Identify which cell holds the provided text, then report its (x, y) central coordinate. 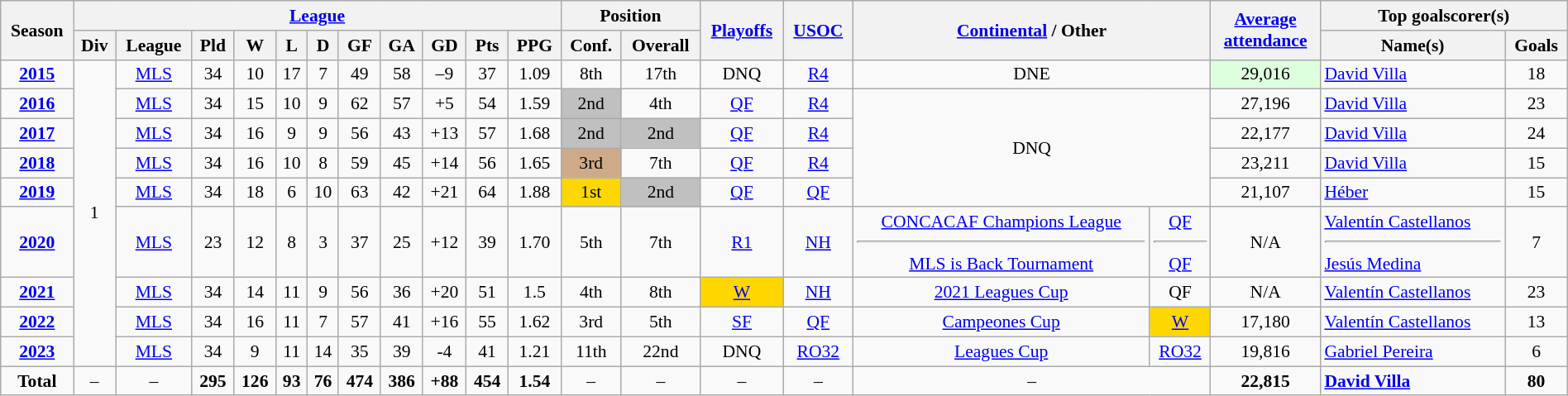
2022 (37, 322)
25 (402, 243)
23,211 (1265, 163)
Goals (1537, 45)
12 (255, 243)
17 (292, 74)
-4 (445, 351)
51 (488, 293)
2019 (37, 193)
1.68 (535, 134)
+12 (445, 243)
19,816 (1265, 351)
–9 (445, 74)
1.09 (535, 74)
Valentín Castellanos Jesús Medina (1413, 243)
Conf. (590, 45)
45 (402, 163)
2021 (37, 293)
+5 (445, 104)
2020 (37, 243)
2021 Leagues Cup (1001, 293)
L (292, 45)
Average attendance (1265, 30)
54 (488, 104)
Position (630, 16)
58 (402, 74)
1.70 (535, 243)
1.21 (535, 351)
+14 (445, 163)
93 (292, 381)
29,016 (1265, 74)
13 (1537, 322)
+20 (445, 293)
USOC (818, 30)
2016 (37, 104)
Top goalscorer(s) (1444, 16)
27,196 (1265, 104)
21,107 (1265, 193)
59 (359, 163)
62 (359, 104)
Leagues Cup (1001, 351)
1.54 (535, 381)
474 (359, 381)
49 (359, 74)
Pld (213, 45)
Season (37, 30)
SF (741, 322)
295 (213, 381)
GF (359, 45)
1.65 (535, 163)
2015 (37, 74)
36 (402, 293)
Gabriel Pereira (1413, 351)
Overall (660, 45)
24 (1537, 134)
63 (359, 193)
80 (1537, 381)
3 (323, 243)
PPG (535, 45)
17,180 (1265, 322)
+16 (445, 322)
+13 (445, 134)
CONCACAF Champions LeagueMLS is Back Tournament (1001, 243)
1.62 (535, 322)
64 (488, 193)
Playoffs (741, 30)
Pts (488, 45)
DNE (1032, 74)
D (323, 45)
22nd (660, 351)
1st (590, 193)
Héber (1413, 193)
Total (37, 381)
55 (488, 322)
42 (402, 193)
1.5 (535, 293)
454 (488, 381)
2017 (37, 134)
11th (590, 351)
386 (402, 381)
76 (323, 381)
QFQF (1180, 243)
+88 (445, 381)
1.59 (535, 104)
Continental / Other (1032, 30)
22,815 (1265, 381)
43 (402, 134)
35 (359, 351)
GD (445, 45)
1.88 (535, 193)
R1 (741, 243)
+21 (445, 193)
Campeones Cup (1001, 322)
126 (255, 381)
Div (94, 45)
22,177 (1265, 134)
1 (94, 213)
Name(s) (1413, 45)
2023 (37, 351)
2018 (37, 163)
GA (402, 45)
17th (660, 74)
